Pinpoint the cell where the given text exists, returning its [X, Y] midpoint coordinate. 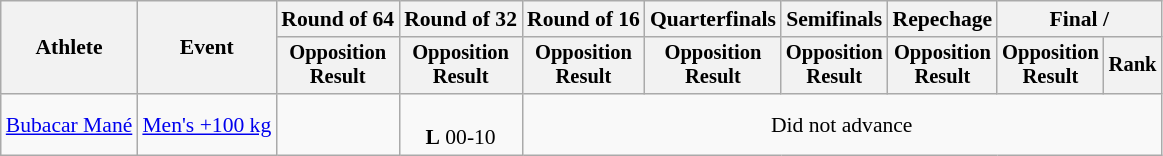
Round of 16 [584, 19]
Bubacar Mané [70, 124]
Quarterfinals [713, 19]
Round of 64 [338, 19]
Final / [1079, 19]
Rank [1133, 66]
Athlete [70, 48]
Did not advance [842, 124]
L 00-10 [460, 124]
Round of 32 [460, 19]
Men's +100 kg [206, 124]
Event [206, 48]
Repechage [943, 19]
Semifinals [834, 19]
